Output the [x, y] coordinate of the center of the cell containing the given text.  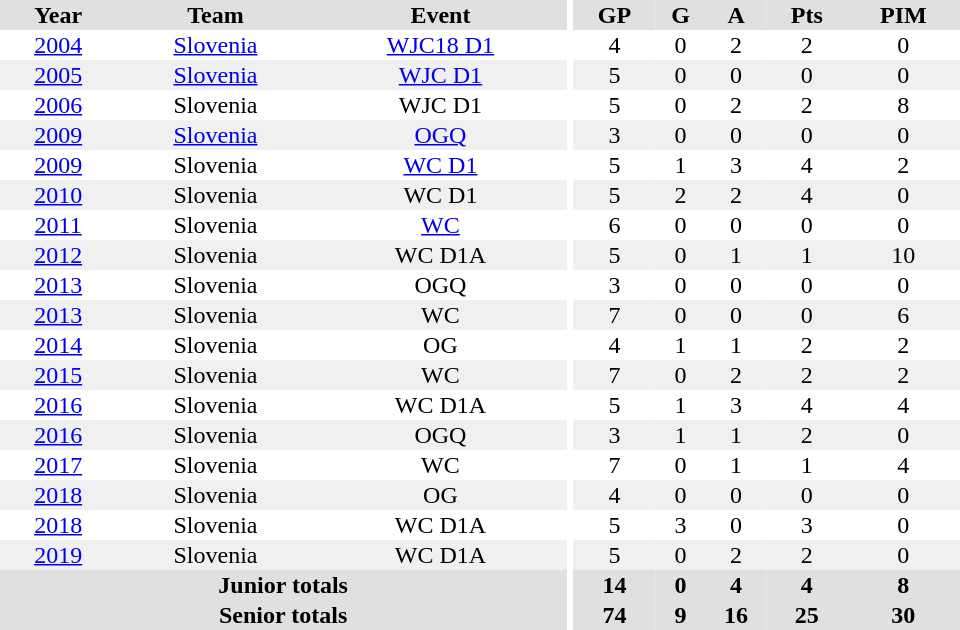
2014 [58, 345]
2015 [58, 375]
2017 [58, 465]
9 [680, 615]
Team [215, 15]
2005 [58, 75]
14 [614, 585]
2004 [58, 45]
Junior totals [283, 585]
Pts [807, 15]
25 [807, 615]
2019 [58, 555]
GP [614, 15]
Senior totals [283, 615]
10 [904, 255]
WJC18 D1 [441, 45]
Event [441, 15]
G [680, 15]
30 [904, 615]
Year [58, 15]
PIM [904, 15]
2012 [58, 255]
16 [736, 615]
74 [614, 615]
2010 [58, 195]
A [736, 15]
2006 [58, 105]
2011 [58, 225]
